Scan for the cell matching the given text and deliver its [X, Y] coordinate at center. 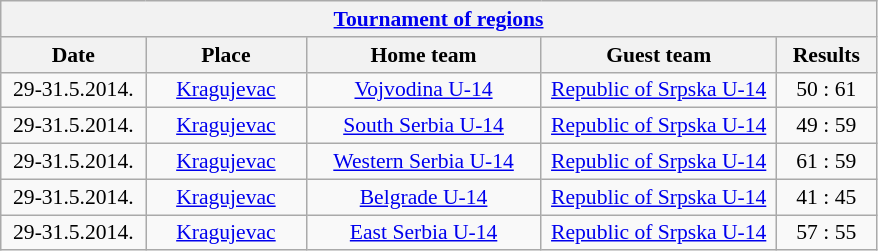
Home team [424, 55]
57 : 55 [826, 233]
Belgrade U-14 [424, 197]
49 : 59 [826, 126]
Vojvodina U-14 [424, 90]
East Serbia U-14 [424, 233]
50 : 61 [826, 90]
Place [226, 55]
Date [74, 55]
Western Serbia U-14 [424, 162]
South Serbia U-14 [424, 126]
Results [826, 55]
41 : 45 [826, 197]
Tournament of regions [439, 19]
Guest team [658, 55]
61 : 59 [826, 162]
